Find where the given text appears and provide that cell's center as [X, Y] coordinate. 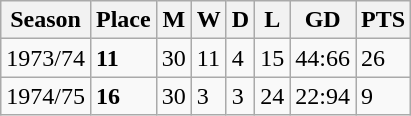
1973/74 [46, 58]
22:94 [323, 96]
W [208, 20]
4 [240, 58]
9 [384, 96]
16 [123, 96]
44:66 [323, 58]
PTS [384, 20]
1974/75 [46, 96]
24 [272, 96]
26 [384, 58]
L [272, 20]
M [174, 20]
GD [323, 20]
15 [272, 58]
Season [46, 20]
Place [123, 20]
D [240, 20]
